Return [X, Y] of the center of cell containing provided text 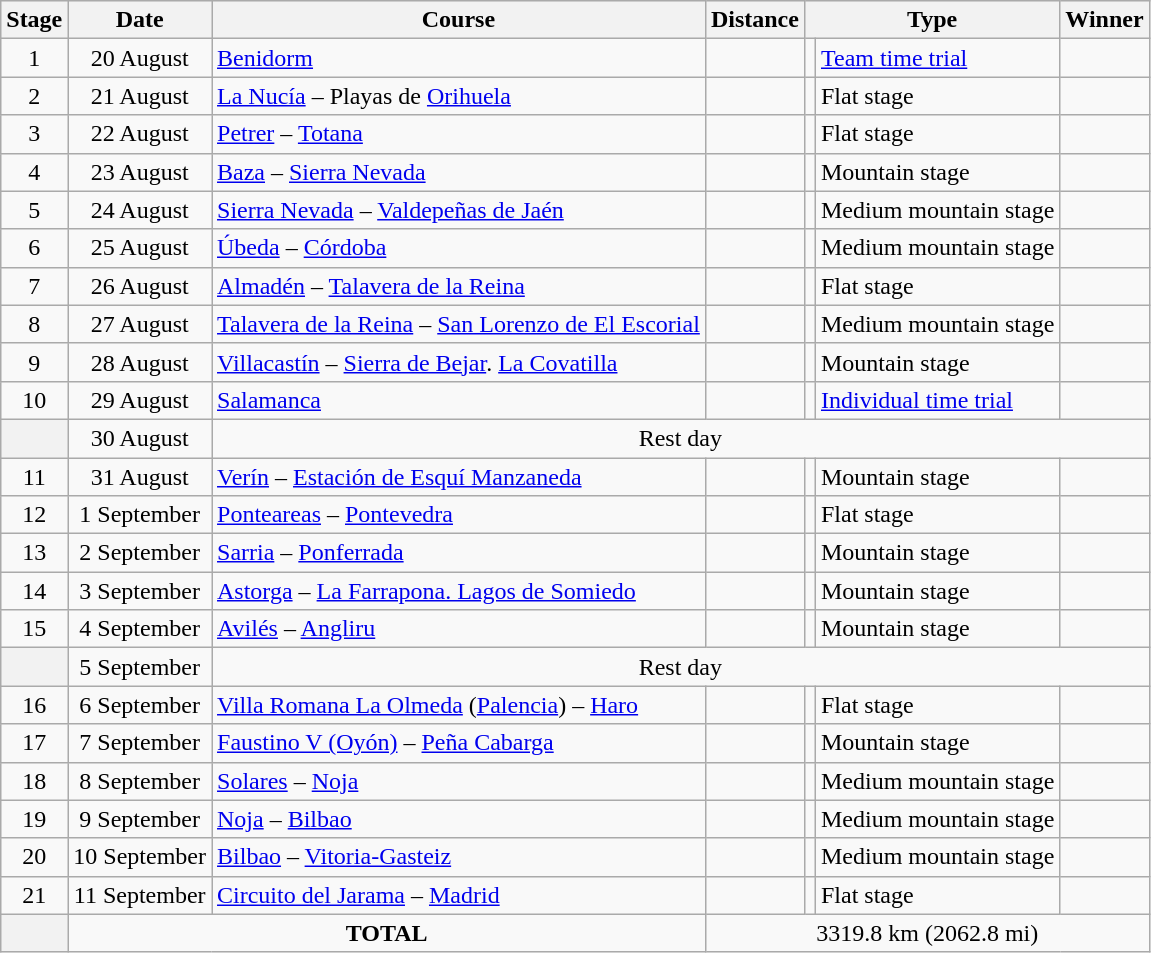
10 September [140, 857]
5 [34, 210]
Stage [34, 20]
Course [459, 20]
16 [34, 705]
15 [34, 629]
1 [34, 58]
31 August [140, 477]
Salamanca [459, 400]
Avilés – Angliru [459, 629]
Benidorm [459, 58]
Solares – Noja [459, 781]
4 [34, 172]
25 August [140, 248]
29 August [140, 400]
12 [34, 515]
Noja – Bilbao [459, 819]
11 September [140, 895]
Petrer – Totana [459, 134]
9 [34, 362]
27 August [140, 324]
14 [34, 591]
22 August [140, 134]
1 September [140, 515]
Villa Romana La Olmeda (Palencia) – Haro [459, 705]
Verín – Estación de Esquí Manzaneda [459, 477]
28 August [140, 362]
Individual time trial [937, 400]
Sarria – Ponferrada [459, 553]
26 August [140, 286]
24 August [140, 210]
23 August [140, 172]
Distance [754, 20]
Baza – Sierra Nevada [459, 172]
6 [34, 248]
20 [34, 857]
2 September [140, 553]
30 August [140, 438]
TOTAL [387, 933]
6 September [140, 705]
13 [34, 553]
Ponteareas – Pontevedra [459, 515]
8 September [140, 781]
4 September [140, 629]
21 [34, 895]
Date [140, 20]
11 [34, 477]
La Nucía – Playas de Orihuela [459, 96]
9 September [140, 819]
Faustino V (Oyón) – Peña Cabarga [459, 743]
Sierra Nevada – Valdepeñas de Jaén [459, 210]
21 August [140, 96]
18 [34, 781]
3 [34, 134]
Type [932, 20]
Bilbao – Vitoria-Gasteiz [459, 857]
8 [34, 324]
3 September [140, 591]
7 [34, 286]
Villacastín – Sierra de Bejar. La Covatilla [459, 362]
Almadén – Talavera de la Reina [459, 286]
Úbeda – Córdoba [459, 248]
2 [34, 96]
Circuito del Jarama – Madrid [459, 895]
19 [34, 819]
17 [34, 743]
20 August [140, 58]
7 September [140, 743]
5 September [140, 667]
10 [34, 400]
Talavera de la Reina – San Lorenzo de El Escorial [459, 324]
3319.8 km (2062.8 mi) [927, 933]
Astorga – La Farrapona. Lagos de Somiedo [459, 591]
Winner [1104, 20]
Team time trial [937, 58]
